From the cell containing the given text, extract its center point as (x, y) coordinate. 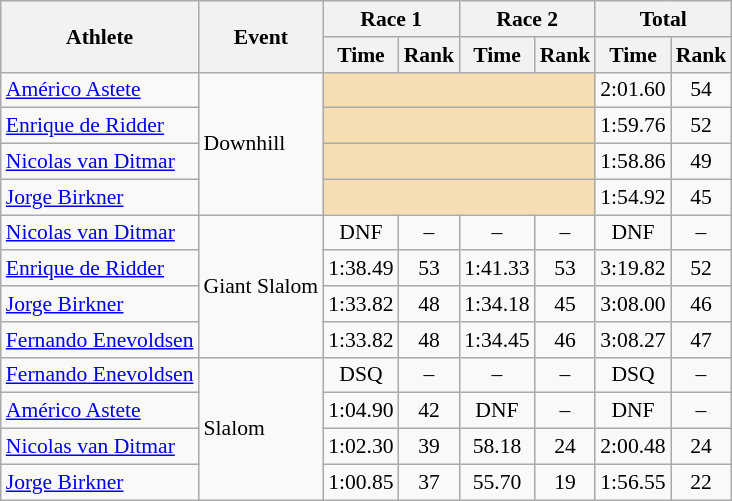
19 (566, 482)
47 (702, 340)
42 (430, 411)
1:00.85 (360, 482)
Athlete (100, 36)
3:19.82 (632, 269)
3:08.27 (632, 340)
49 (702, 162)
1:34.18 (496, 304)
39 (430, 447)
37 (430, 482)
Race 2 (527, 19)
2:01.60 (632, 90)
55.70 (496, 482)
1:34.45 (496, 340)
1:59.76 (632, 126)
54 (702, 90)
1:04.90 (360, 411)
1:38.49 (360, 269)
Slalom (262, 428)
58.18 (496, 447)
22 (702, 482)
Race 1 (391, 19)
1:41.33 (496, 269)
1:58.86 (632, 162)
Total (663, 19)
3:08.00 (632, 304)
1:54.92 (632, 197)
Downhill (262, 143)
2:00.48 (632, 447)
Giant Slalom (262, 286)
Event (262, 36)
1:56.55 (632, 482)
1:02.30 (360, 447)
